For the text-containing cell, return its midpoint in (X, Y) coordinate format. 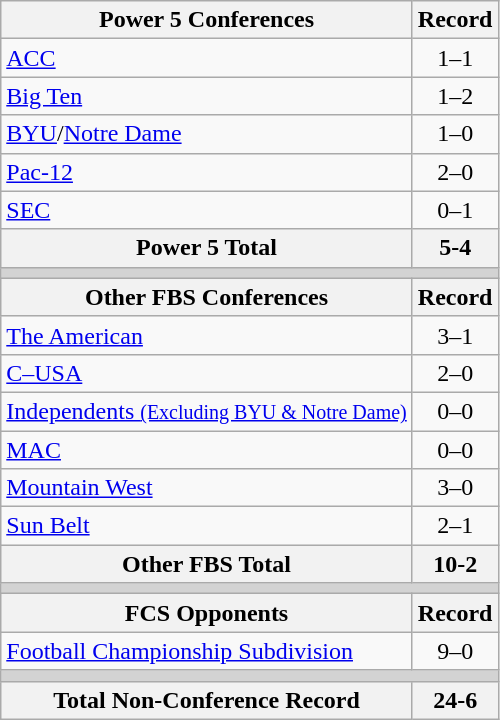
9–0 (455, 651)
Independents (Excluding BYU & Notre Dame) (207, 411)
24-6 (455, 700)
SEC (207, 210)
Sun Belt (207, 526)
MAC (207, 449)
Football Championship Subdivision (207, 651)
BYU/Notre Dame (207, 134)
Other FBS Total (207, 564)
C–USA (207, 373)
FCS Opponents (207, 613)
Mountain West (207, 488)
Pac-12 (207, 172)
3–1 (455, 335)
1–1 (455, 58)
Big Ten (207, 96)
1–2 (455, 96)
2–1 (455, 526)
Power 5 Conferences (207, 20)
ACC (207, 58)
1–0 (455, 134)
5-4 (455, 248)
0–1 (455, 210)
The American (207, 335)
Other FBS Conferences (207, 297)
3–0 (455, 488)
10-2 (455, 564)
Power 5 Total (207, 248)
Total Non-Conference Record (207, 700)
